Find where the given text appears and provide that cell's center as (x, y) coordinate. 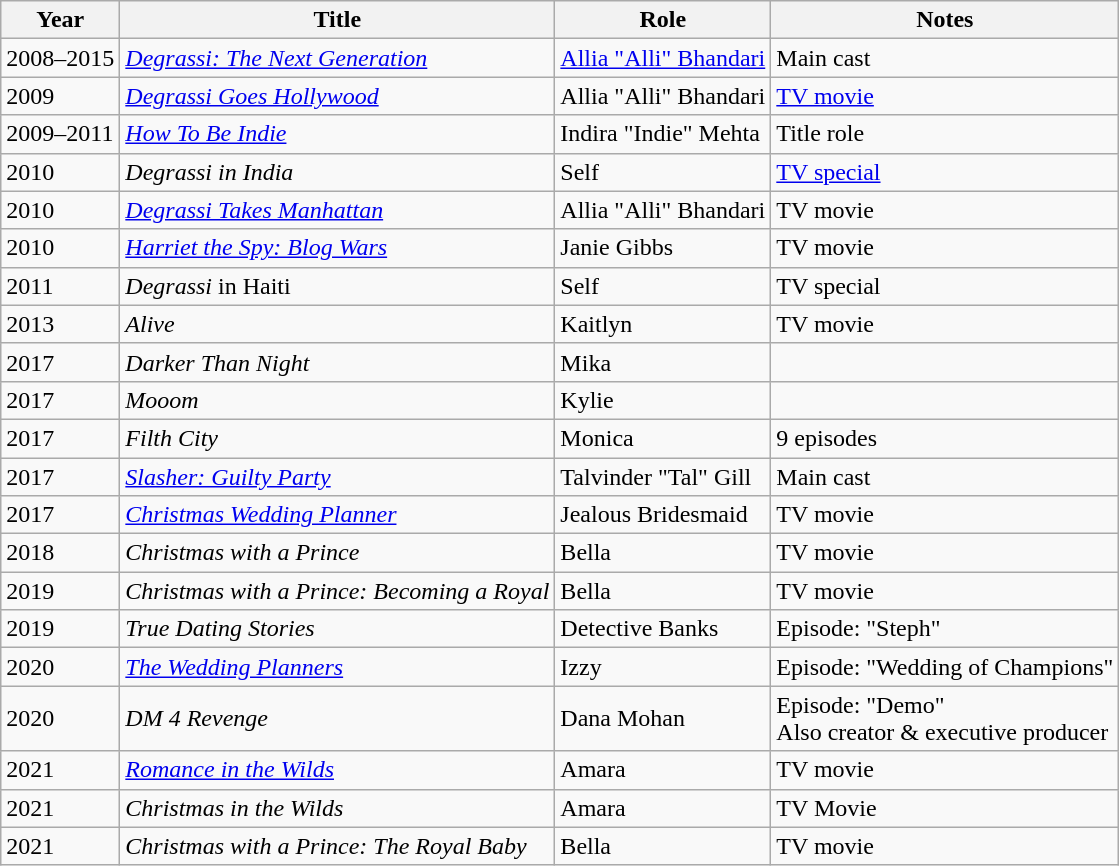
Degrassi Goes Hollywood (338, 96)
Christmas with a Prince (338, 553)
Slasher: Guilty Party (338, 477)
DM 4 Revenge (338, 718)
Mooom (338, 400)
Christmas Wedding Planner (338, 515)
Degrassi: The Next Generation (338, 58)
How To Be Indie (338, 134)
Episode: "Steph" (945, 629)
Degrassi Takes Manhattan (338, 210)
Episode: "Demo"Also creator & executive producer (945, 718)
Mika (663, 362)
Dana Mohan (663, 718)
Janie Gibbs (663, 248)
Degrassi in India (338, 172)
2009–2011 (60, 134)
Christmas with a Prince: Becoming a Royal (338, 591)
2009 (60, 96)
TV Movie (945, 808)
Talvinder "Tal" Gill (663, 477)
True Dating Stories (338, 629)
Episode: "Wedding of Champions" (945, 667)
2018 (60, 553)
Title role (945, 134)
2008–2015 (60, 58)
9 episodes (945, 438)
2011 (60, 286)
Year (60, 20)
Jealous Bridesmaid (663, 515)
Izzy (663, 667)
Title (338, 20)
Notes (945, 20)
Degrassi in Haiti (338, 286)
Darker Than Night (338, 362)
Role (663, 20)
Christmas in the Wilds (338, 808)
Alive (338, 324)
Kylie (663, 400)
Detective Banks (663, 629)
Kaitlyn (663, 324)
Christmas with a Prince: The Royal Baby (338, 846)
Monica (663, 438)
Filth City (338, 438)
Romance in the Wilds (338, 770)
Harriet the Spy: Blog Wars (338, 248)
The Wedding Planners (338, 667)
2013 (60, 324)
Indira "Indie" Mehta (663, 134)
